Determine the [X, Y] coordinate at the center of the cell enclosing the given text.  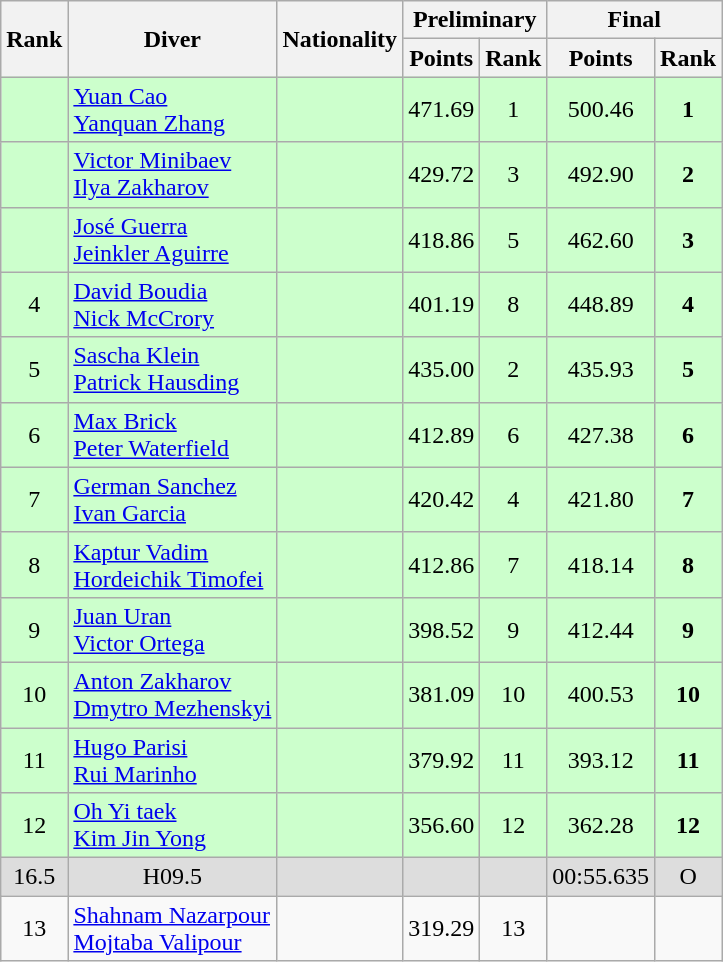
412.89 [442, 434]
Kaptur VadimHordeichik Timofei [172, 564]
398.52 [442, 630]
471.69 [442, 110]
Diver [172, 39]
Hugo ParisiRui Marinho [172, 760]
H09.5 [172, 877]
492.90 [601, 174]
David BoudiaNick McCrory [172, 304]
Anton ZakharovDmytro Mezhenskyi [172, 694]
00:55.635 [601, 877]
400.53 [601, 694]
Victor MinibaevIlya Zakharov [172, 174]
448.89 [601, 304]
412.86 [442, 564]
427.38 [601, 434]
Max BrickPeter Waterfield [172, 434]
O [688, 877]
319.29 [442, 928]
Yuan CaoYanquan Zhang [172, 110]
Sascha KleinPatrick Hausding [172, 370]
435.93 [601, 370]
421.80 [601, 500]
Final [634, 20]
418.86 [442, 240]
José GuerraJeinkler Aguirre [172, 240]
418.14 [601, 564]
16.5 [34, 877]
Preliminary [475, 20]
German SanchezIvan Garcia [172, 500]
Shahnam NazarpourMojtaba Valipour [172, 928]
435.00 [442, 370]
Oh Yi taekKim Jin Yong [172, 826]
420.42 [442, 500]
412.44 [601, 630]
362.28 [601, 826]
381.09 [442, 694]
Juan UranVictor Ortega [172, 630]
379.92 [442, 760]
Nationality [340, 39]
429.72 [442, 174]
500.46 [601, 110]
462.60 [601, 240]
393.12 [601, 760]
356.60 [442, 826]
401.19 [442, 304]
